For the text-containing cell, return its midpoint in [x, y] coordinate format. 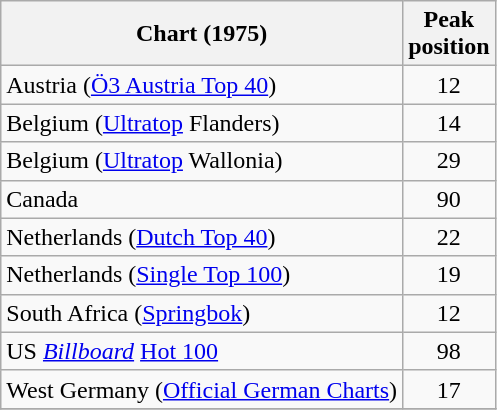
90 [449, 199]
19 [449, 275]
Belgium (Ultratop Flanders) [202, 123]
29 [449, 161]
South Africa (Springbok) [202, 313]
Peakposition [449, 34]
98 [449, 351]
Canada [202, 199]
17 [449, 389]
US Billboard Hot 100 [202, 351]
Austria (Ö3 Austria Top 40) [202, 85]
Netherlands (Single Top 100) [202, 275]
Belgium (Ultratop Wallonia) [202, 161]
14 [449, 123]
West Germany (Official German Charts) [202, 389]
22 [449, 237]
Netherlands (Dutch Top 40) [202, 237]
Chart (1975) [202, 34]
